Determine the (x, y) coordinate at the center of the cell enclosing the given text.  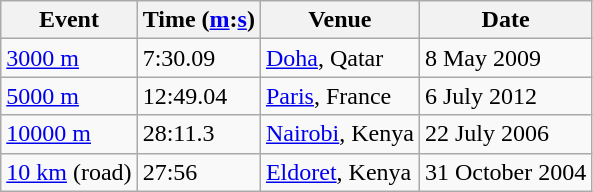
27:56 (198, 172)
12:49.04 (198, 96)
5000 m (69, 96)
Eldoret, Kenya (340, 172)
Paris, France (340, 96)
Doha, Qatar (340, 58)
3000 m (69, 58)
31 October 2004 (505, 172)
7:30.09 (198, 58)
28:11.3 (198, 134)
Venue (340, 20)
Date (505, 20)
Nairobi, Kenya (340, 134)
10000 m (69, 134)
Event (69, 20)
8 May 2009 (505, 58)
10 km (road) (69, 172)
Time (m:s) (198, 20)
6 July 2012 (505, 96)
22 July 2006 (505, 134)
